Search for the cell housing the specified text and yield its [X, Y] center coordinate. 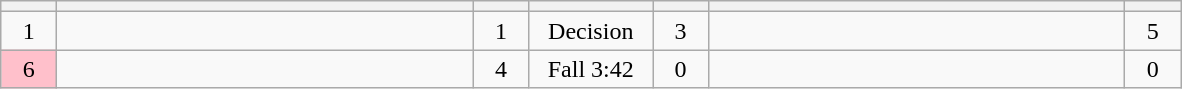
4 [501, 69]
5 [1153, 31]
Fall 3:42 [591, 69]
3 [680, 31]
Decision [591, 31]
6 [29, 69]
